Output the [X, Y] coordinate of the center of the cell containing the given text.  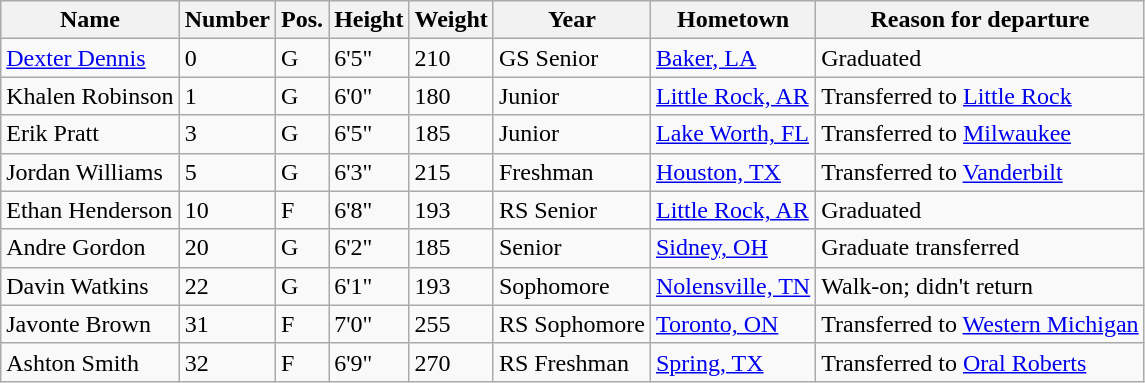
0 [227, 58]
180 [451, 96]
Name [90, 20]
Sidney, OH [732, 248]
Transferred to Oral Roberts [980, 362]
3 [227, 134]
Spring, TX [732, 362]
Freshman [572, 172]
Transferred to Milwaukee [980, 134]
Khalen Robinson [90, 96]
Transferred to Little Rock [980, 96]
6'2" [369, 248]
Walk-on; didn't return [980, 286]
6'9" [369, 362]
210 [451, 58]
Erik Pratt [90, 134]
Transferred to Vanderbilt [980, 172]
Pos. [302, 20]
Andre Gordon [90, 248]
Ashton Smith [90, 362]
Houston, TX [732, 172]
215 [451, 172]
Hometown [732, 20]
6'8" [369, 210]
Weight [451, 20]
270 [451, 362]
Lake Worth, FL [732, 134]
Senior [572, 248]
Jordan Williams [90, 172]
Toronto, ON [732, 324]
Ethan Henderson [90, 210]
1 [227, 96]
Number [227, 20]
Sophomore [572, 286]
Graduate transferred [980, 248]
10 [227, 210]
RS Freshman [572, 362]
20 [227, 248]
Baker, LA [732, 58]
Transferred to Western Michigan [980, 324]
255 [451, 324]
GS Senior [572, 58]
22 [227, 286]
Year [572, 20]
Davin Watkins [90, 286]
32 [227, 362]
Nolensville, TN [732, 286]
7'0" [369, 324]
Height [369, 20]
6'1" [369, 286]
Dexter Dennis [90, 58]
31 [227, 324]
6'3" [369, 172]
Javonte Brown [90, 324]
5 [227, 172]
6'0" [369, 96]
Reason for departure [980, 20]
RS Senior [572, 210]
RS Sophomore [572, 324]
